Extract the (X, Y) coordinate from the center of the cell holding the provided text.  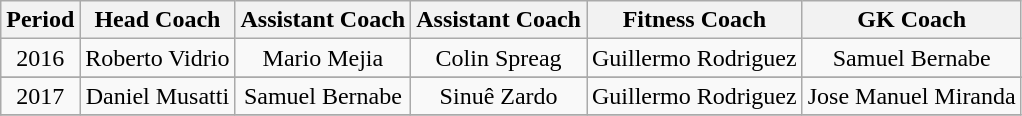
Daniel Musatti (158, 96)
Fitness Coach (694, 20)
Roberto Vidrio (158, 58)
Mario Mejia (323, 58)
2017 (40, 96)
Head Coach (158, 20)
Colin Spreag (499, 58)
Sinuê Zardo (499, 96)
2016 (40, 58)
Period (40, 20)
Jose Manuel Miranda (912, 96)
GK Coach (912, 20)
